Output the [X, Y] coordinate of the center of the cell containing the given text.  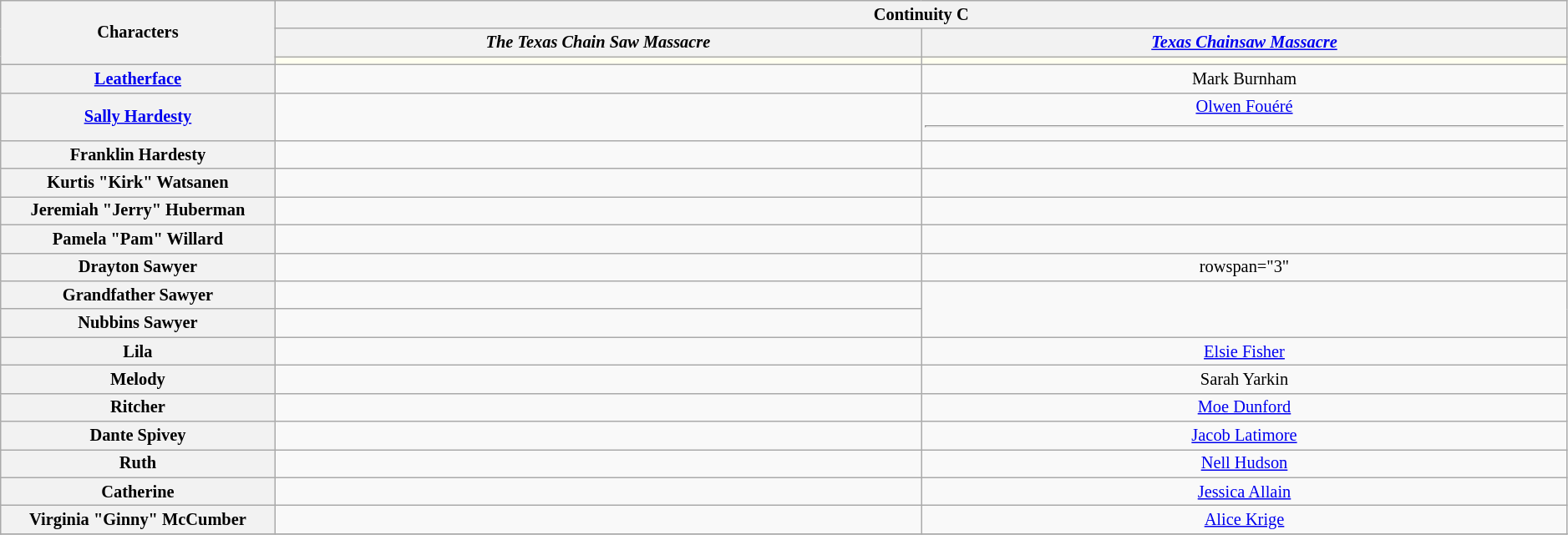
Sarah Yarkin [1245, 379]
Catherine [138, 492]
Continuity C [921, 14]
Alice Krige [1245, 520]
Virginia "Ginny" McCumber [138, 520]
Mark Burnham [1245, 78]
Ritcher [138, 407]
Melody [138, 379]
Grandfather Sawyer [138, 295]
Olwen Fouéré [1245, 117]
Texas Chainsaw Massacre [1245, 43]
Nell Hudson [1245, 463]
The Texas Chain Saw Massacre [598, 43]
Lila [138, 351]
Nubbins Sawyer [138, 323]
Jessica Allain [1245, 492]
Drayton Sawyer [138, 267]
Jeremiah "Jerry" Huberman [138, 210]
Characters [138, 32]
Jacob Latimore [1245, 436]
Kurtis "Kirk" Watsanen [138, 183]
Sally Hardesty [138, 117]
Leatherface [138, 78]
Pamela "Pam" Willard [138, 239]
rowspan="3" [1245, 267]
Dante Spivey [138, 436]
Ruth [138, 463]
Franklin Hardesty [138, 154]
Moe Dunford [1245, 407]
Elsie Fisher [1245, 351]
